Return the (X, Y) coordinate for the center point of the cell that contains the specified text.  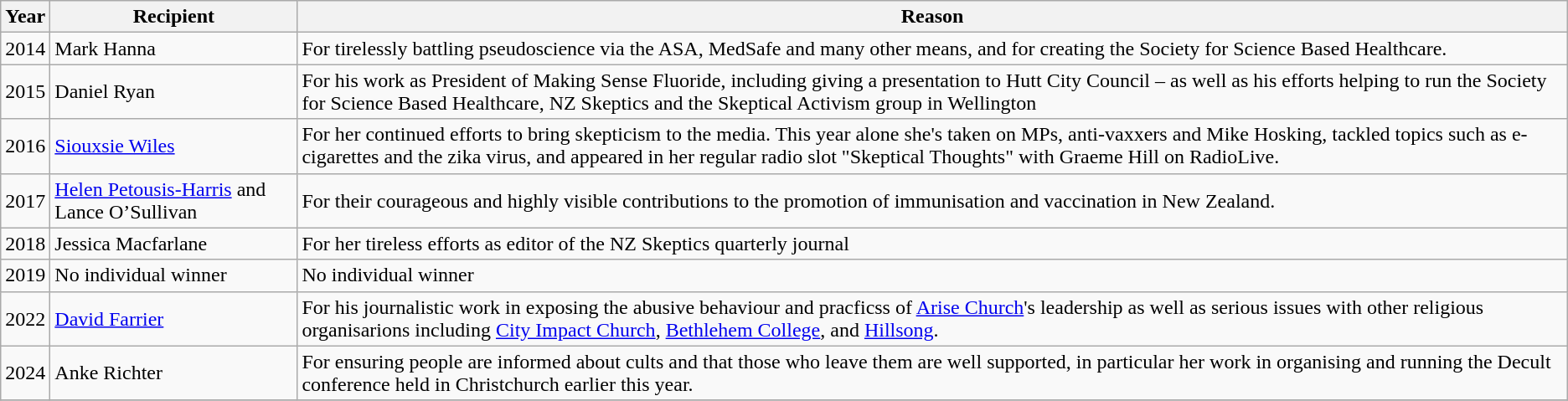
Reason (932, 17)
Siouxsie Wiles (174, 146)
For their courageous and highly visible contributions to the promotion of immunisation and vaccination in New Zealand. (932, 201)
2014 (25, 49)
Year (25, 17)
For tirelessly battling pseudoscience via the ASA, MedSafe and many other means, and for creating the Society for Science Based Healthcare. (932, 49)
Mark Hanna (174, 49)
2019 (25, 275)
Jessica Macfarlane (174, 244)
For her tireless efforts as editor of the NZ Skeptics quarterly journal (932, 244)
2016 (25, 146)
2018 (25, 244)
David Farrier (174, 318)
2024 (25, 373)
Helen Petousis-Harris and Lance O’Sullivan (174, 201)
2017 (25, 201)
Recipient (174, 17)
Daniel Ryan (174, 92)
2015 (25, 92)
2022 (25, 318)
Anke Richter (174, 373)
